Find where the given text appears and provide that cell's center as [X, Y] coordinate. 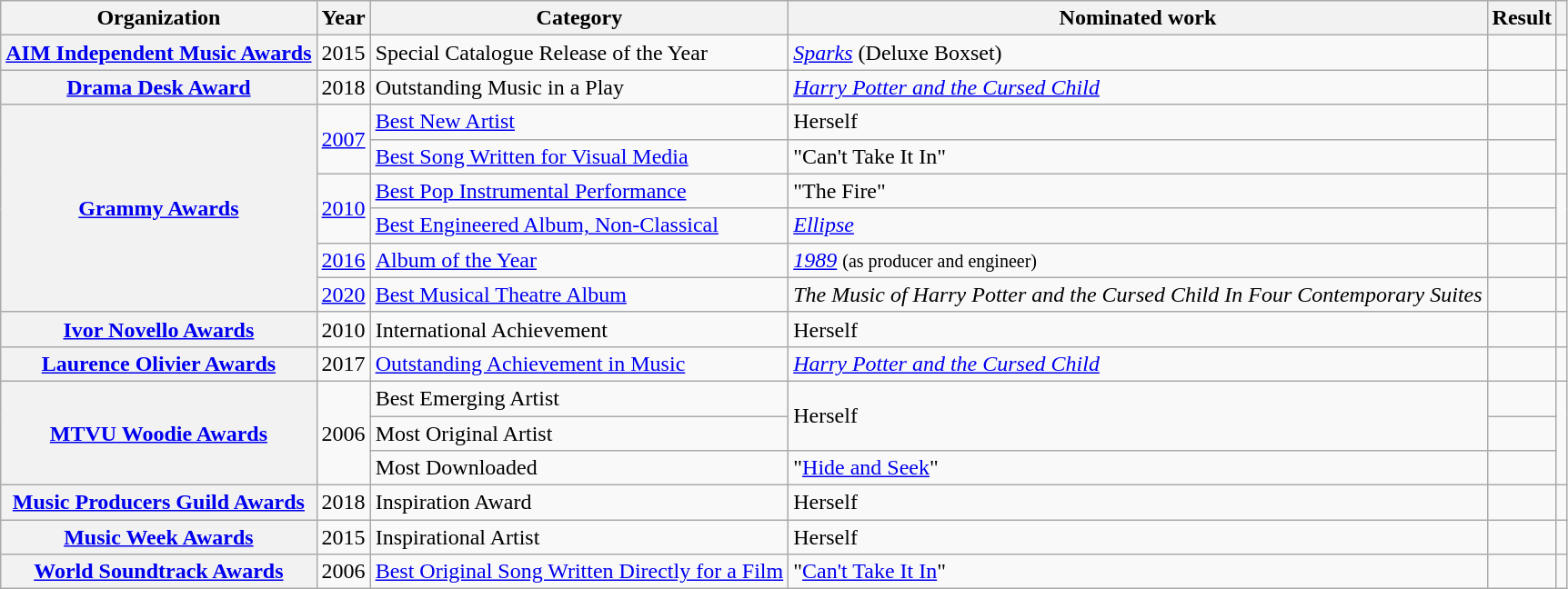
MTVU Woodie Awards [158, 433]
Best New Artist [579, 122]
Most Original Artist [579, 434]
Grammy Awards [158, 208]
Most Downloaded [579, 468]
Drama Desk Award [158, 87]
The Music of Harry Potter and the Cursed Child In Four Contemporary Suites [1138, 294]
Music Week Awards [158, 537]
Special Catalogue Release of the Year [579, 53]
Category [579, 18]
Best Emerging Artist [579, 398]
Inspiration Award [579, 503]
Music Producers Guild Awards [158, 503]
Inspirational Artist [579, 537]
Outstanding Achievement in Music [579, 364]
2020 [344, 294]
Best Musical Theatre Album [579, 294]
Laurence Olivier Awards [158, 364]
Year [344, 18]
Best Engineered Album, Non-Classical [579, 225]
Ellipse [1138, 225]
1989 (as producer and engineer) [1138, 260]
World Soundtrack Awards [158, 572]
AIM Independent Music Awards [158, 53]
2017 [344, 364]
Organization [158, 18]
Best Song Written for Visual Media [579, 156]
"The Fire" [1138, 191]
2007 [344, 139]
Outstanding Music in a Play [579, 87]
Ivor Novello Awards [158, 329]
International Achievement [579, 329]
Result [1522, 18]
Best Pop Instrumental Performance [579, 191]
Album of the Year [579, 260]
"Hide and Seek" [1138, 468]
2016 [344, 260]
Nominated work [1138, 18]
Sparks (Deluxe Boxset) [1138, 53]
Best Original Song Written Directly for a Film [579, 572]
